Locate the cell with the specified text and output its (x, y) center coordinate. 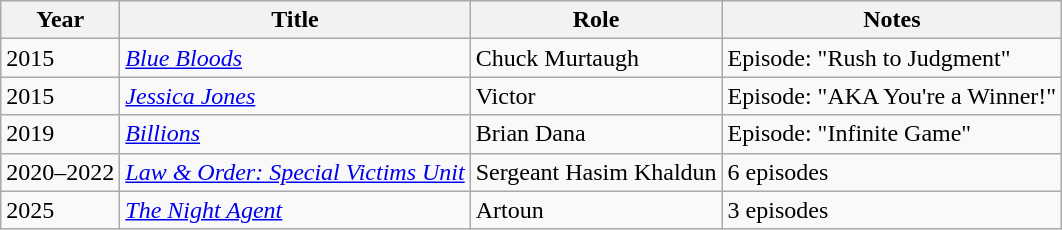
6 episodes (892, 172)
2025 (60, 210)
Blue Bloods (295, 58)
Sergeant Hasim Khaldun (596, 172)
The Night Agent (295, 210)
Brian Dana (596, 134)
Artoun (596, 210)
2020–2022 (60, 172)
Law & Order: Special Victims Unit (295, 172)
Role (596, 20)
Episode: "Infinite Game" (892, 134)
Jessica Jones (295, 96)
Victor (596, 96)
Episode: "AKA You're a Winner!" (892, 96)
Episode: "Rush to Judgment" (892, 58)
Notes (892, 20)
Billions (295, 134)
Chuck Murtaugh (596, 58)
3 episodes (892, 210)
Year (60, 20)
Title (295, 20)
2019 (60, 134)
